Return the [x, y] coordinate for the center point of the cell that contains the specified text.  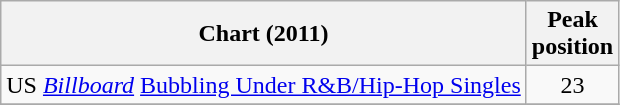
Chart (2011) [264, 34]
US Billboard Bubbling Under R&B/Hip-Hop Singles [264, 85]
23 [572, 85]
Peakposition [572, 34]
